Find where the given text appears and provide that cell's center as (x, y) coordinate. 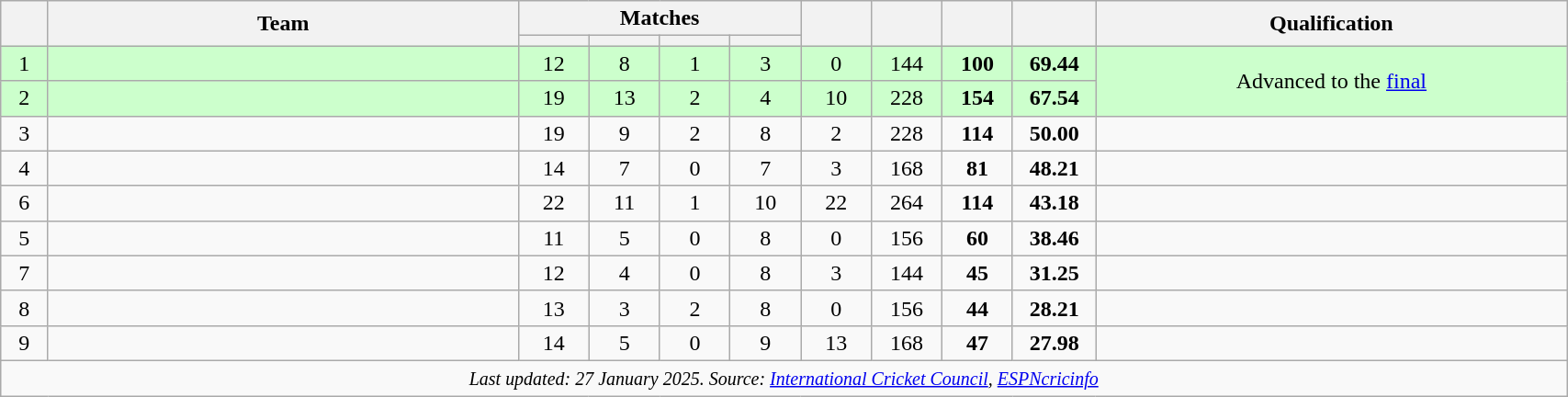
67.54 (1055, 98)
48.21 (1055, 168)
264 (908, 203)
27.98 (1055, 343)
43.18 (1055, 203)
154 (977, 98)
81 (977, 168)
Matches (660, 18)
44 (977, 308)
69.44 (1055, 63)
Qualification (1332, 24)
Last updated: 27 January 2025. Source: International Cricket Council, ESPNcricinfo (784, 378)
Team (283, 24)
100 (977, 63)
50.00 (1055, 133)
31.25 (1055, 273)
45 (977, 273)
Advanced to the final (1332, 81)
60 (977, 238)
28.21 (1055, 308)
6 (24, 203)
38.46 (1055, 238)
47 (977, 343)
